Identify which cell holds the provided text, then report its (X, Y) central coordinate. 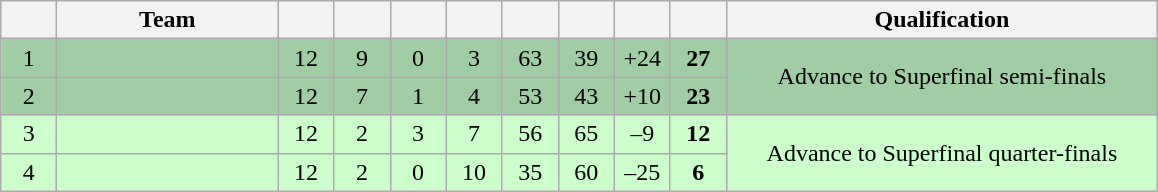
39 (586, 58)
Qualification (942, 20)
Team (168, 20)
63 (530, 58)
56 (530, 134)
+10 (642, 96)
Advance to Superfinal quarter-finals (942, 153)
6 (698, 172)
60 (586, 172)
+24 (642, 58)
9 (362, 58)
53 (530, 96)
27 (698, 58)
–25 (642, 172)
43 (586, 96)
23 (698, 96)
10 (474, 172)
–9 (642, 134)
Advance to Superfinal semi-finals (942, 77)
35 (530, 172)
65 (586, 134)
